Locate the cell with the specified text and output its (X, Y) center coordinate. 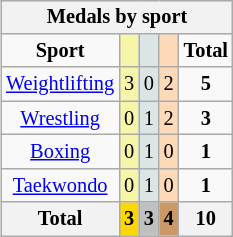
5 (206, 84)
Wrestling (60, 118)
4 (169, 219)
Weightlifting (60, 84)
Sport (60, 51)
Boxing (60, 152)
10 (206, 219)
Medals by sport (117, 17)
Taekwondo (60, 185)
